Provide the (x, y) coordinate of the cell's center where the given text is located.  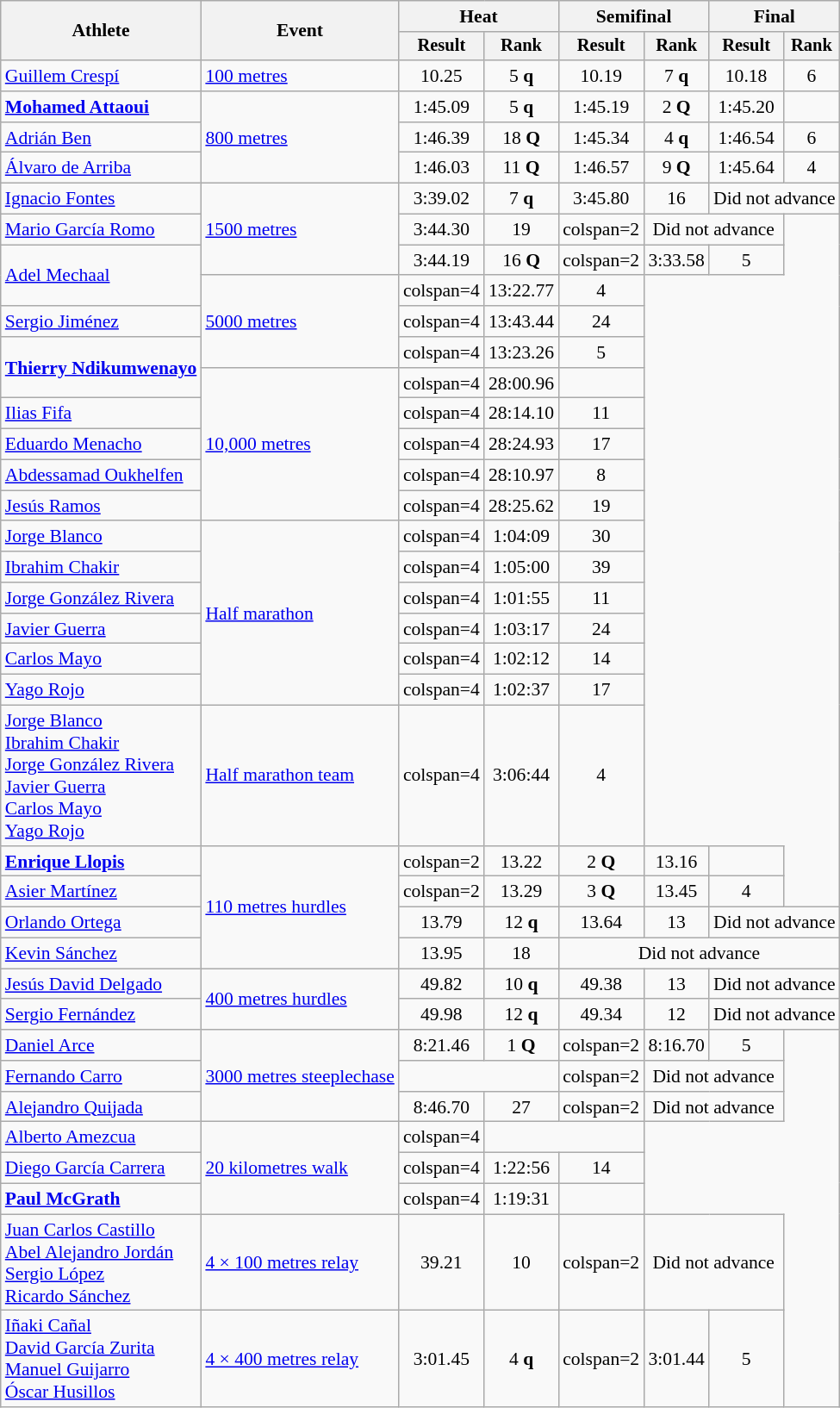
Athlete (102, 31)
Jorge BlancoIbrahim ChakirJorge González RiveraJavier GuerraCarlos MayoYago Rojo (102, 776)
Heat (479, 16)
Jorge González Rivera (102, 598)
12 (676, 1015)
Mario García Romo (102, 230)
8 (601, 476)
Mohamed Attaoui (102, 107)
13.29 (521, 892)
1:05:00 (521, 567)
10 (521, 1262)
Iñaki CañalDavid García ZuritaManuel GuijarroÓscar Husillos (102, 1359)
39 (601, 567)
Yago Rojo (102, 690)
28:24.93 (521, 445)
3:39.02 (441, 199)
1:46.54 (746, 138)
Thierry Ndikumwenayo (102, 367)
Half marathon (300, 614)
28:25.62 (521, 506)
1:19:31 (521, 1199)
3:06:44 (521, 776)
Álvaro de Arriba (102, 168)
3000 metres steeplechase (300, 1075)
1:46.03 (441, 168)
18 Q (521, 138)
Jorge Blanco (102, 537)
9 Q (676, 168)
800 metres (300, 138)
Carlos Mayo (102, 659)
16 (676, 199)
Javier Guerra (102, 629)
13.16 (676, 862)
8:21.46 (441, 1045)
11 Q (521, 168)
Jesús Ramos (102, 506)
49.82 (441, 984)
10.19 (601, 76)
Ignacio Fontes (102, 199)
28:14.10 (521, 414)
100 metres (300, 76)
4 × 400 metres relay (300, 1359)
Abdessamad Oukhelfen (102, 476)
20 kilometres walk (300, 1168)
Enrique Llopis (102, 862)
10.18 (746, 76)
Asier Martínez (102, 892)
Final (775, 16)
49.98 (441, 1015)
8:46.70 (441, 1107)
3:44.30 (441, 230)
Diego García Carrera (102, 1168)
4 × 100 metres relay (300, 1262)
1:45.19 (601, 107)
1:22:56 (521, 1168)
Adel Mechaal (102, 276)
1 Q (521, 1045)
13:22.77 (521, 291)
13.45 (676, 892)
28:00.96 (521, 383)
3:01.44 (676, 1359)
1:01:55 (521, 598)
49.34 (601, 1015)
1:03:17 (521, 629)
3:33.58 (676, 260)
3:01.45 (441, 1359)
Ibrahim Chakir (102, 567)
10,000 metres (300, 445)
28:10.97 (521, 476)
400 metres hurdles (300, 1000)
1:45.20 (746, 107)
16 Q (521, 260)
10 q (521, 984)
1500 metres (300, 229)
13:23.26 (521, 352)
1:46.57 (601, 168)
Semifinal (634, 16)
13.22 (521, 862)
8:16.70 (676, 1045)
Eduardo Menacho (102, 445)
13.79 (441, 923)
Orlando Ortega (102, 923)
Event (300, 31)
13.95 (441, 954)
3 Q (601, 892)
Adrián Ben (102, 138)
1:45.64 (746, 168)
Daniel Arce (102, 1045)
Guillem Crespí (102, 76)
3:44.19 (441, 260)
1:02:37 (521, 690)
Kevin Sánchez (102, 954)
Sergio Fernández (102, 1015)
18 (521, 954)
Juan Carlos CastilloAbel Alejandro JordánSergio LópezRicardo Sánchez (102, 1262)
Alejandro Quijada (102, 1107)
Sergio Jiménez (102, 321)
30 (601, 537)
1:45.34 (601, 138)
Ilias Fifa (102, 414)
Jesús David Delgado (102, 984)
Paul McGrath (102, 1199)
13:43.44 (521, 321)
13.64 (601, 923)
10.25 (441, 76)
39.21 (441, 1262)
Alberto Amezcua (102, 1137)
1:04:09 (521, 537)
49.38 (601, 984)
27 (521, 1107)
5000 metres (300, 322)
1:02:12 (521, 659)
110 metres hurdles (300, 907)
Fernando Carro (102, 1076)
Half marathon team (300, 776)
3:45.80 (601, 199)
1:46.39 (441, 138)
1:45.09 (441, 107)
